Determine the (X, Y) coordinate at the center of the cell enclosing the given text.  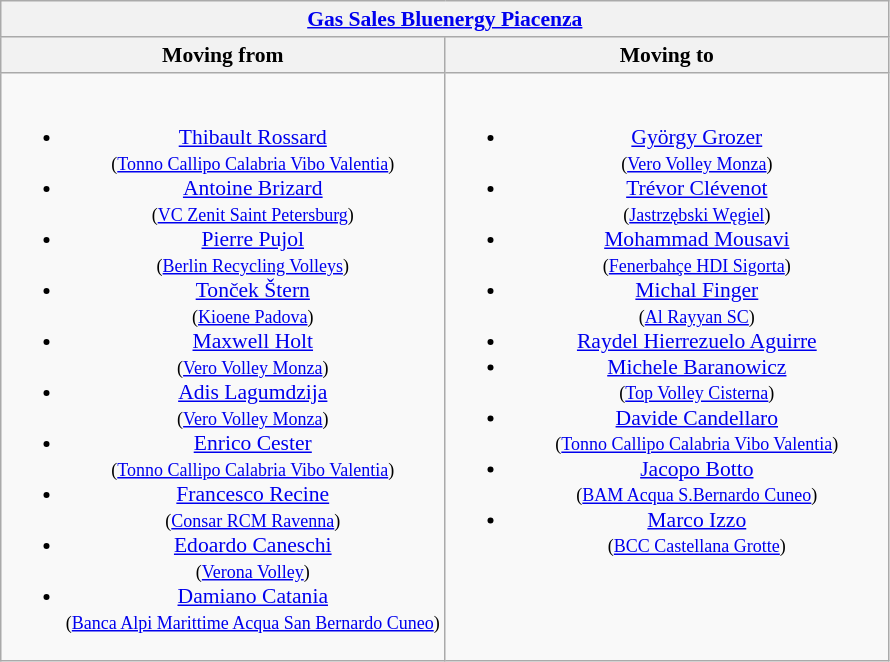
Moving to (667, 55)
Moving from (223, 55)
Gas Sales Bluenergy Piacenza (445, 19)
